Provide the [X, Y] coordinate of the cell's center where the given text is located.  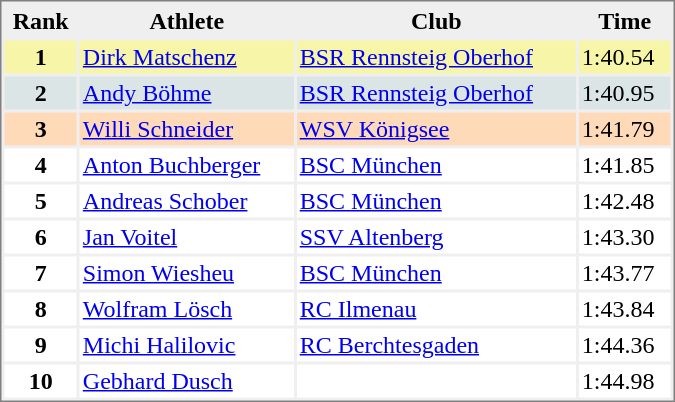
Athlete [187, 20]
1:43.84 [625, 308]
7 [40, 272]
Michi Halilovic [187, 344]
RC Berchtesgaden [436, 344]
WSV Königsee [436, 128]
1:40.54 [625, 56]
Time [625, 20]
5 [40, 200]
9 [40, 344]
Anton Buchberger [187, 164]
Wolfram Lösch [187, 308]
RC Ilmenau [436, 308]
Simon Wiesheu [187, 272]
2 [40, 92]
1 [40, 56]
Jan Voitel [187, 236]
1:41.79 [625, 128]
Club [436, 20]
1:44.98 [625, 380]
SSV Altenberg [436, 236]
3 [40, 128]
1:40.95 [625, 92]
4 [40, 164]
Willi Schneider [187, 128]
Gebhard Dusch [187, 380]
Rank [40, 20]
1:44.36 [625, 344]
1:42.48 [625, 200]
1:43.30 [625, 236]
Andy Böhme [187, 92]
6 [40, 236]
1:41.85 [625, 164]
Dirk Matschenz [187, 56]
Andreas Schober [187, 200]
1:43.77 [625, 272]
10 [40, 380]
8 [40, 308]
